Provide the [X, Y] coordinate of the cell's center where the given text is located.  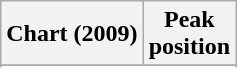
Chart (2009) [72, 34]
Peakposition [189, 34]
